Determine the (X, Y) coordinate at the center of the cell enclosing the given text.  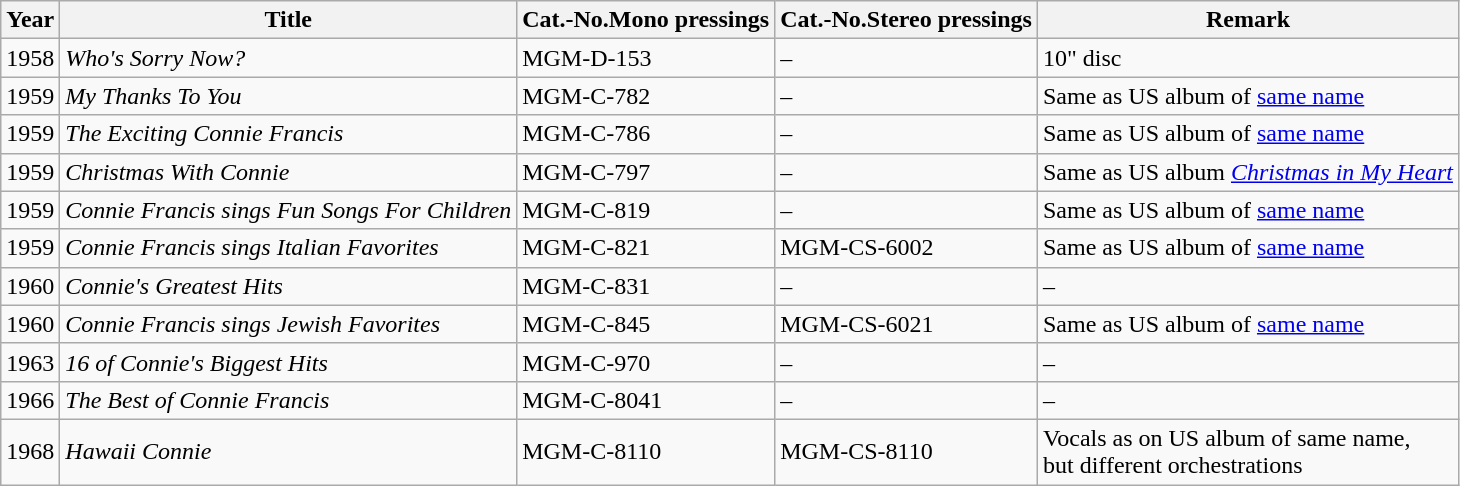
MGM-CS-6002 (906, 248)
MGM-C-831 (646, 286)
The Best of Connie Francis (288, 400)
Connie Francis sings Italian Favorites (288, 248)
MGM-C-797 (646, 172)
Connie Francis sings Fun Songs For Children (288, 210)
Connie Francis sings Jewish Favorites (288, 324)
1966 (30, 400)
MGM-CS-6021 (906, 324)
MGM-C-782 (646, 96)
MGM-C-970 (646, 362)
MGM-C-821 (646, 248)
16 of Connie's Biggest Hits (288, 362)
MGM-C-8110 (646, 452)
The Exciting Connie Francis (288, 134)
Vocals as on US album of same name,but different orchestrations (1248, 452)
Connie's Greatest Hits (288, 286)
Cat.-No.Stereo pressings (906, 20)
MGM-C-819 (646, 210)
10" disc (1248, 58)
Cat.-No.Mono pressings (646, 20)
MGM-D-153 (646, 58)
MGM-C-845 (646, 324)
MGM-C-8041 (646, 400)
Hawaii Connie (288, 452)
1968 (30, 452)
MGM-CS-8110 (906, 452)
Year (30, 20)
1958 (30, 58)
Same as US album Christmas in My Heart (1248, 172)
My Thanks To You (288, 96)
Remark (1248, 20)
1963 (30, 362)
Title (288, 20)
Christmas With Connie (288, 172)
Who's Sorry Now? (288, 58)
MGM-C-786 (646, 134)
